Locate the cell with the specified text and output its (X, Y) center coordinate. 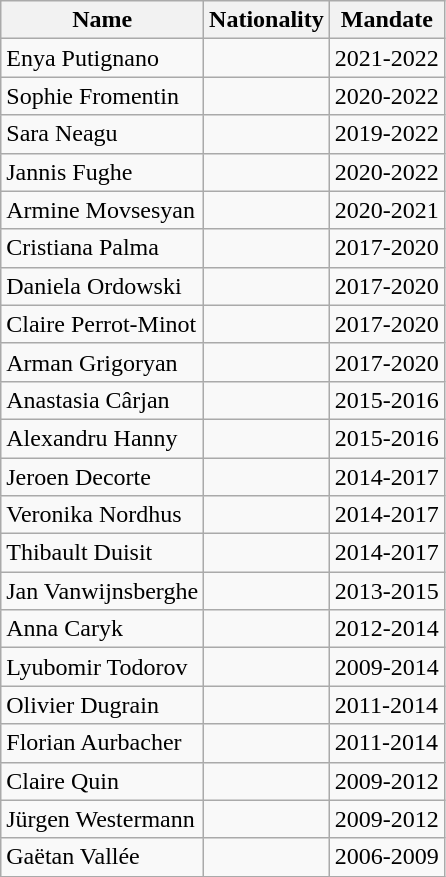
Jeroen Decorte (102, 477)
Olivier Dugrain (102, 705)
2013-2015 (386, 591)
Mandate (386, 20)
2012-2014 (386, 629)
Name (102, 20)
Florian Aurbacher (102, 743)
2021-2022 (386, 58)
Enya Putignano (102, 58)
Nationality (267, 20)
Thibault Duisit (102, 553)
Anna Caryk (102, 629)
2019-2022 (386, 134)
Armine Movsesyan (102, 210)
Claire Perrot-Minot (102, 324)
Alexandru Hanny (102, 438)
Jan Vanwijnsberghe (102, 591)
Daniela Ordowski (102, 286)
Sara Neagu (102, 134)
2006-2009 (386, 857)
2009-2014 (386, 667)
Gaëtan Vallée (102, 857)
Jannis Fughe (102, 172)
Claire Quin (102, 781)
Arman Grigoryan (102, 362)
Lyubomir Todorov (102, 667)
Anastasia Cârjan (102, 400)
Sophie Fromentin (102, 96)
Veronika Nordhus (102, 515)
2020-2021 (386, 210)
Cristiana Palma (102, 248)
Jürgen Westermann (102, 819)
